Locate the cell with the specified text and output its [x, y] center coordinate. 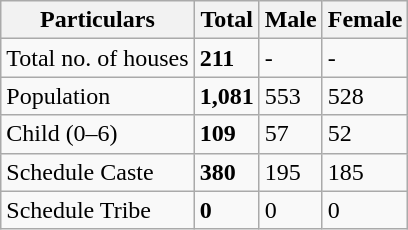
211 [226, 58]
Total [226, 20]
Female [365, 20]
Total no. of houses [98, 58]
Schedule Tribe [98, 210]
528 [365, 96]
Child (0–6) [98, 134]
52 [365, 134]
Particulars [98, 20]
57 [290, 134]
Schedule Caste [98, 172]
109 [226, 134]
Population [98, 96]
Male [290, 20]
185 [365, 172]
380 [226, 172]
1,081 [226, 96]
195 [290, 172]
553 [290, 96]
